For the text-containing cell, return its midpoint in (X, Y) coordinate format. 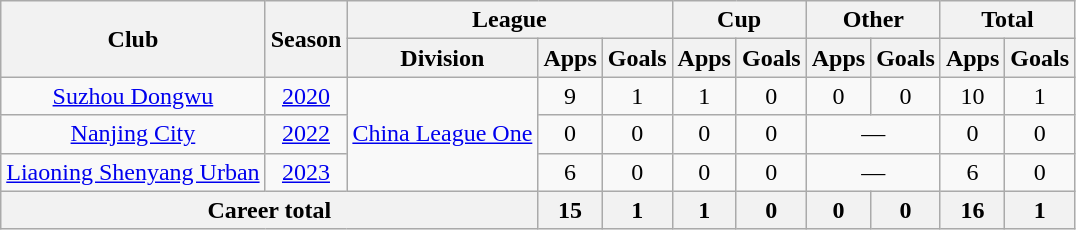
2020 (306, 96)
China League One (442, 134)
League (510, 20)
9 (570, 96)
16 (972, 210)
15 (570, 210)
Nanjing City (133, 134)
Liaoning Shenyang Urban (133, 172)
Career total (270, 210)
Suzhou Dongwu (133, 96)
10 (972, 96)
Club (133, 39)
2023 (306, 172)
Total (1007, 20)
Division (442, 58)
Other (873, 20)
2022 (306, 134)
Cup (739, 20)
Season (306, 39)
